Detect which cell encompasses the target text, then output its (X, Y) center coordinate. 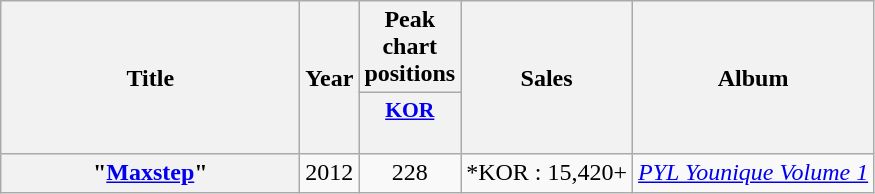
Title (150, 78)
Peak chart positions (410, 47)
Sales (547, 78)
KOR (410, 124)
Album (754, 78)
"Maxstep" (150, 173)
Year (330, 78)
*KOR : 15,420+ (547, 173)
PYL Younique Volume 1 (754, 173)
228 (410, 173)
2012 (330, 173)
